Return the (x, y) coordinate for the center point of the cell that contains the specified text.  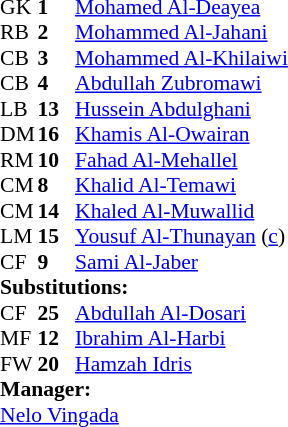
Yousuf Al-Thunayan (c) (182, 237)
RB (19, 33)
LB (19, 109)
Fahad Al-Mehallel (182, 160)
25 (57, 313)
2 (57, 33)
Khalid Al-Temawi (182, 185)
Ibrahim Al-Harbi (182, 339)
Hamzah Idris (182, 364)
16 (57, 135)
Manager: (144, 389)
Abdullah Al-Dosari (182, 313)
Khaled Al-Muwallid (182, 211)
15 (57, 237)
Substitutions: (144, 287)
Hussein Abdulghani (182, 109)
3 (57, 58)
DM (19, 135)
13 (57, 109)
RM (19, 160)
8 (57, 185)
9 (57, 262)
FW (19, 364)
LM (19, 237)
Sami Al-Jaber (182, 262)
14 (57, 211)
Mohammed Al-Jahani (182, 33)
20 (57, 364)
12 (57, 339)
10 (57, 160)
Khamis Al-Owairan (182, 135)
Mohammed Al-Khilaiwi (182, 58)
4 (57, 83)
MF (19, 339)
Abdullah Zubromawi (182, 83)
